Find where the given text appears and provide that cell's center as (X, Y) coordinate. 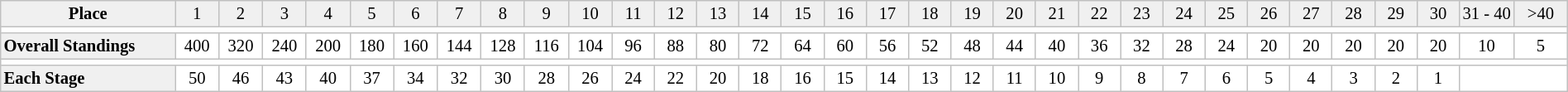
60 (845, 46)
116 (546, 46)
52 (930, 46)
50 (197, 78)
72 (761, 46)
200 (327, 46)
43 (284, 78)
34 (415, 78)
56 (887, 46)
240 (284, 46)
88 (675, 46)
64 (802, 46)
104 (590, 46)
320 (241, 46)
36 (1100, 46)
17 (887, 13)
160 (415, 46)
23 (1141, 13)
37 (372, 78)
48 (973, 46)
25 (1226, 13)
80 (718, 46)
29 (1396, 13)
180 (372, 46)
31 - 40 (1487, 13)
21 (1057, 13)
128 (503, 46)
19 (973, 13)
46 (241, 78)
>40 (1542, 13)
27 (1312, 13)
44 (1014, 46)
Overall Standings (88, 46)
144 (460, 46)
Place (88, 13)
Each Stage (88, 78)
96 (633, 46)
400 (197, 46)
